Capture the cell that displays the provided text and extract its (X, Y) central coordinate. 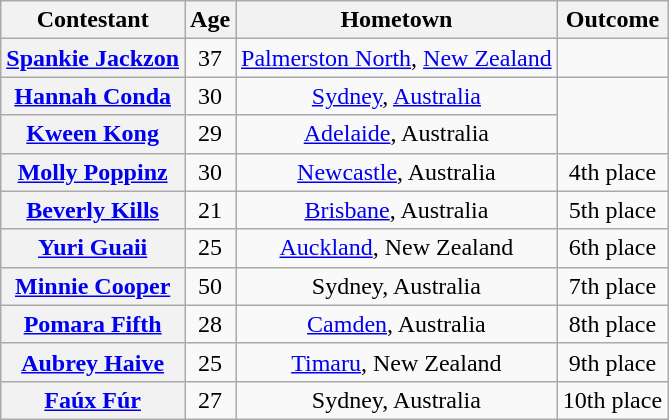
6th place (612, 248)
Hometown (397, 20)
Yuri Guaii (93, 248)
4th place (612, 172)
Timaru, New Zealand (397, 362)
Contestant (93, 20)
5th place (612, 210)
Auckland, New Zealand (397, 248)
8th place (612, 324)
28 (210, 324)
Camden, Australia (397, 324)
9th place (612, 362)
10th place (612, 400)
Spankie Jackzon (93, 58)
21 (210, 210)
29 (210, 134)
Adelaide, Australia (397, 134)
Beverly Kills (93, 210)
Kween Kong (93, 134)
Brisbane, Australia (397, 210)
Pomara Fifth (93, 324)
Hannah Conda (93, 96)
Newcastle, Australia (397, 172)
27 (210, 400)
50 (210, 286)
Aubrey Haive (93, 362)
37 (210, 58)
Age (210, 20)
7th place (612, 286)
Outcome (612, 20)
Faúx Fúr (93, 400)
Minnie Cooper (93, 286)
Palmerston North, New Zealand (397, 58)
Molly Poppinz (93, 172)
